For the text-containing cell, return its midpoint in (X, Y) coordinate format. 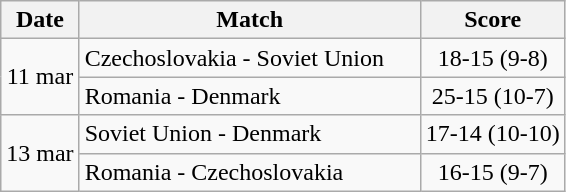
Score (492, 20)
11 mar (40, 77)
16-15 (9-7) (492, 172)
Romania - Czechoslovakia (250, 172)
13 mar (40, 153)
18-15 (9-8) (492, 58)
Date (40, 20)
Soviet Union - Denmark (250, 134)
Czechoslovakia - Soviet Union (250, 58)
25-15 (10-7) (492, 96)
Match (250, 20)
Romania - Denmark (250, 96)
17-14 (10-10) (492, 134)
